Determine the (X, Y) coordinate at the center of the cell enclosing the given text.  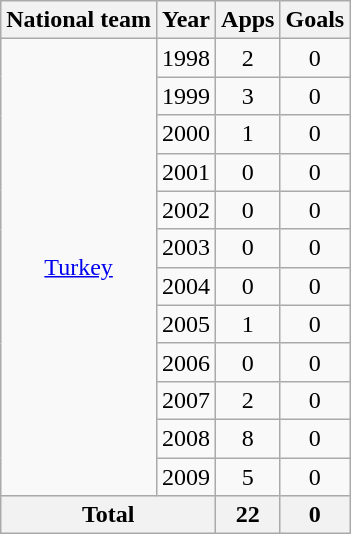
Apps (248, 20)
2004 (186, 286)
Goals (315, 20)
2005 (186, 324)
8 (248, 438)
5 (248, 477)
2002 (186, 210)
Total (108, 515)
3 (248, 96)
2000 (186, 134)
1999 (186, 96)
2009 (186, 477)
Year (186, 20)
2003 (186, 248)
22 (248, 515)
Turkey (79, 268)
2001 (186, 172)
2008 (186, 438)
National team (79, 20)
1998 (186, 58)
2007 (186, 400)
2006 (186, 362)
